Search for the cell housing the specified text and yield its (x, y) center coordinate. 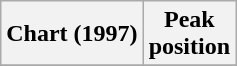
Chart (1997) (72, 34)
Peak position (189, 34)
